Detect which cell encompasses the target text, then output its (x, y) center coordinate. 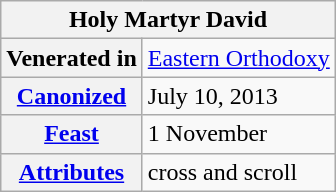
Venerated in (72, 58)
July 10, 2013 (238, 96)
Canonized (72, 96)
Attributes (72, 172)
Eastern Orthodoxy (238, 58)
Holy Martyr David (168, 20)
cross and scroll (238, 172)
1 November (238, 134)
Feast (72, 134)
